From the cell containing the given text, extract its center point as (X, Y) coordinate. 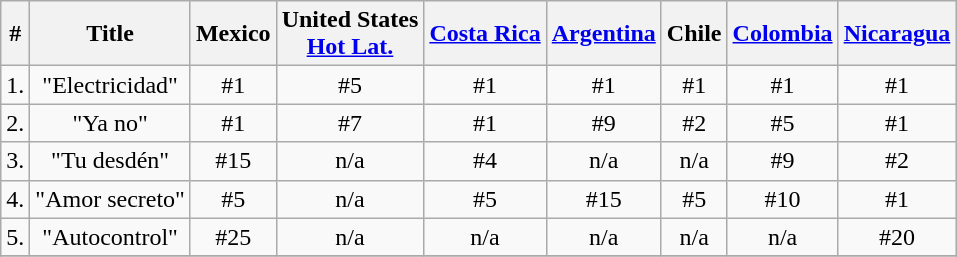
"Electricidad" (110, 85)
5. (16, 237)
#4 (485, 161)
United StatesHot Lat. (350, 34)
#25 (233, 237)
Chile (694, 34)
Nicaragua (897, 34)
Costa Rica (485, 34)
#20 (897, 237)
Title (110, 34)
4. (16, 199)
#7 (350, 123)
2. (16, 123)
"Amor secreto" (110, 199)
Colombia (782, 34)
Argentina (604, 34)
"Ya no" (110, 123)
Mexico (233, 34)
3. (16, 161)
"Tu desdén" (110, 161)
#10 (782, 199)
1. (16, 85)
"Autocontrol" (110, 237)
# (16, 34)
